Output the (x, y) coordinate of the center of the cell containing the given text.  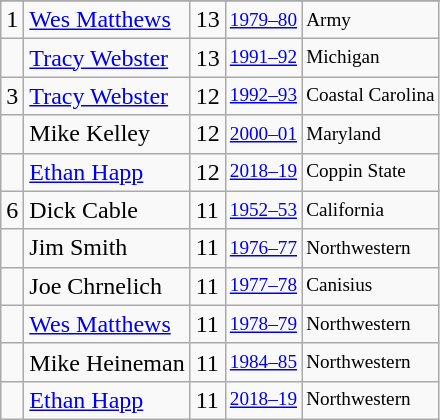
Army (371, 20)
1978–79 (263, 324)
2000–01 (263, 134)
Michigan (371, 58)
Mike Kelley (107, 134)
Jim Smith (107, 248)
1984–85 (263, 362)
1991–92 (263, 58)
Dick Cable (107, 210)
1977–78 (263, 286)
Coastal Carolina (371, 96)
Coppin State (371, 172)
6 (12, 210)
1952–53 (263, 210)
3 (12, 96)
Maryland (371, 134)
1976–77 (263, 248)
1979–80 (263, 20)
Canisius (371, 286)
Joe Chrnelich (107, 286)
Mike Heineman (107, 362)
California (371, 210)
1992–93 (263, 96)
1 (12, 20)
